Find where the given text appears and provide that cell's center as [x, y] coordinate. 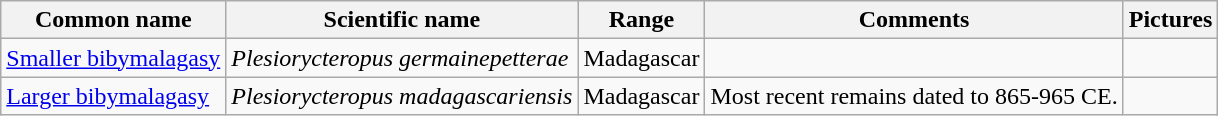
Common name [114, 20]
Plesiorycteropus germainepetterae [402, 58]
Most recent remains dated to 865-965 CE. [914, 96]
Range [642, 20]
Smaller bibymalagasy [114, 58]
Pictures [1170, 20]
Larger bibymalagasy [114, 96]
Comments [914, 20]
Plesiorycteropus madagascariensis [402, 96]
Scientific name [402, 20]
